Identify which cell holds the provided text, then report its [x, y] central coordinate. 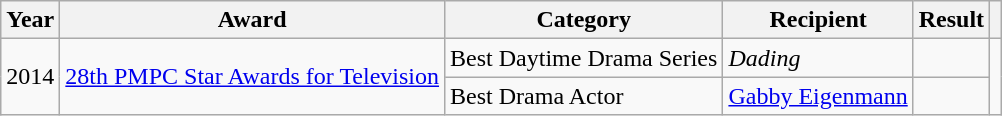
Year [30, 20]
Award [252, 20]
Category [584, 20]
Recipient [818, 20]
28th PMPC Star Awards for Television [252, 77]
Dading [818, 58]
Best Daytime Drama Series [584, 58]
Gabby Eigenmann [818, 96]
Result [951, 20]
Best Drama Actor [584, 96]
2014 [30, 77]
